Pinpoint the cell where the given text exists, returning its [X, Y] midpoint coordinate. 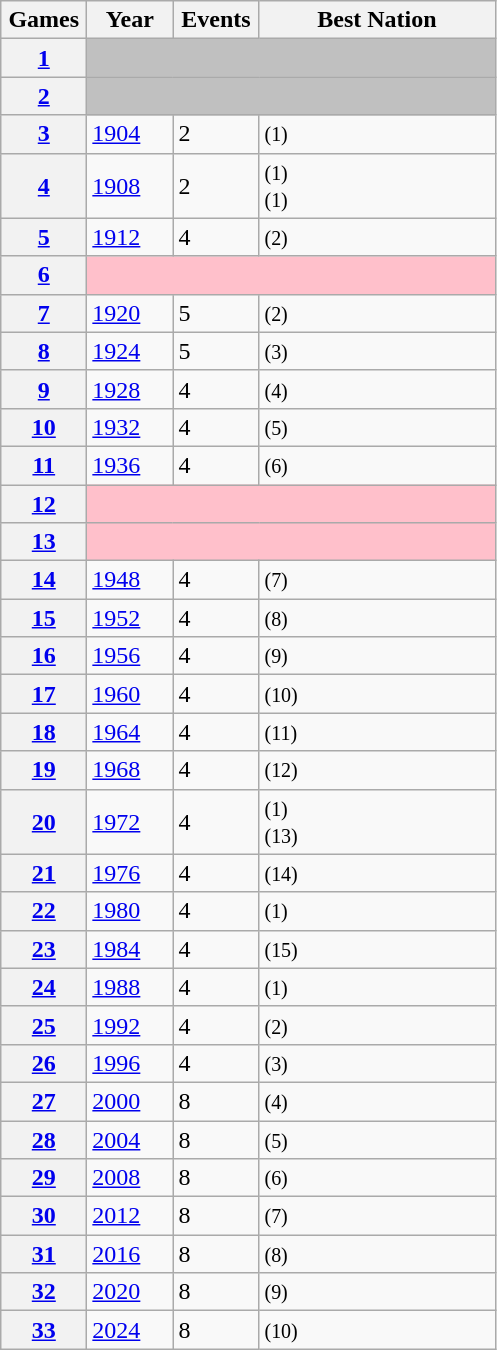
9 [44, 389]
1984 [130, 949]
29 [44, 1178]
Games [44, 20]
2008 [130, 1178]
1920 [130, 313]
12 [44, 503]
(14) [377, 873]
1 [44, 58]
24 [44, 987]
Best Nation [377, 20]
30 [44, 1216]
1976 [130, 873]
1904 [130, 134]
27 [44, 1101]
1988 [130, 987]
Year [130, 20]
1936 [130, 465]
1996 [130, 1063]
16 [44, 656]
25 [44, 1025]
Events [216, 20]
10 [44, 427]
1956 [130, 656]
19 [44, 770]
1948 [130, 580]
1952 [130, 618]
20 [44, 822]
13 [44, 542]
(1) (1) [377, 186]
2000 [130, 1101]
28 [44, 1139]
(11) [377, 732]
2016 [130, 1254]
1980 [130, 911]
32 [44, 1292]
2012 [130, 1216]
7 [44, 313]
1932 [130, 427]
15 [44, 618]
2024 [130, 1330]
1972 [130, 822]
1912 [130, 237]
1964 [130, 732]
(15) [377, 949]
3 [44, 134]
21 [44, 873]
6 [44, 275]
17 [44, 694]
22 [44, 911]
1968 [130, 770]
23 [44, 949]
18 [44, 732]
1960 [130, 694]
1924 [130, 351]
33 [44, 1330]
31 [44, 1254]
26 [44, 1063]
14 [44, 580]
1992 [130, 1025]
2004 [130, 1139]
1928 [130, 389]
1908 [130, 186]
2020 [130, 1292]
11 [44, 465]
(1) (13) [377, 822]
(12) [377, 770]
